Scan for the cell matching the given text and deliver its (x, y) coordinate at center. 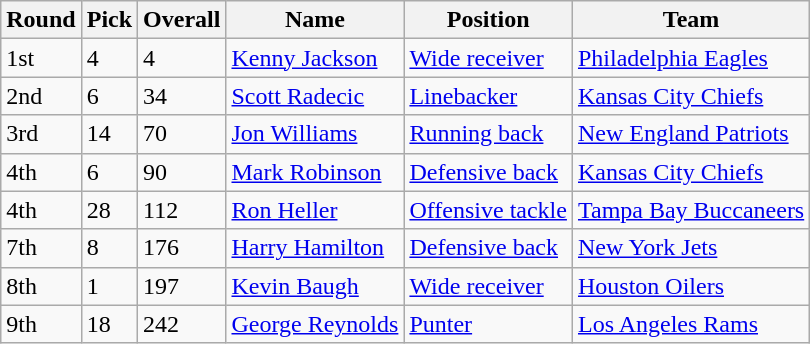
Overall (182, 20)
Houston Oilers (690, 286)
Tampa Bay Buccaneers (690, 210)
3rd (41, 134)
9th (41, 324)
34 (182, 96)
2nd (41, 96)
1 (109, 286)
Jon Williams (315, 134)
242 (182, 324)
George Reynolds (315, 324)
Offensive tackle (488, 210)
8 (109, 248)
176 (182, 248)
Los Angeles Rams (690, 324)
Harry Hamilton (315, 248)
New England Patriots (690, 134)
14 (109, 134)
Pick (109, 20)
Team (690, 20)
Mark Robinson (315, 172)
New York Jets (690, 248)
Name (315, 20)
Ron Heller (315, 210)
Kevin Baugh (315, 286)
Round (41, 20)
8th (41, 286)
Running back (488, 134)
Punter (488, 324)
7th (41, 248)
197 (182, 286)
Scott Radecic (315, 96)
18 (109, 324)
1st (41, 58)
Philadelphia Eagles (690, 58)
Position (488, 20)
Linebacker (488, 96)
28 (109, 210)
112 (182, 210)
70 (182, 134)
90 (182, 172)
Kenny Jackson (315, 58)
